Locate the cell with the specified text and output its [X, Y] center coordinate. 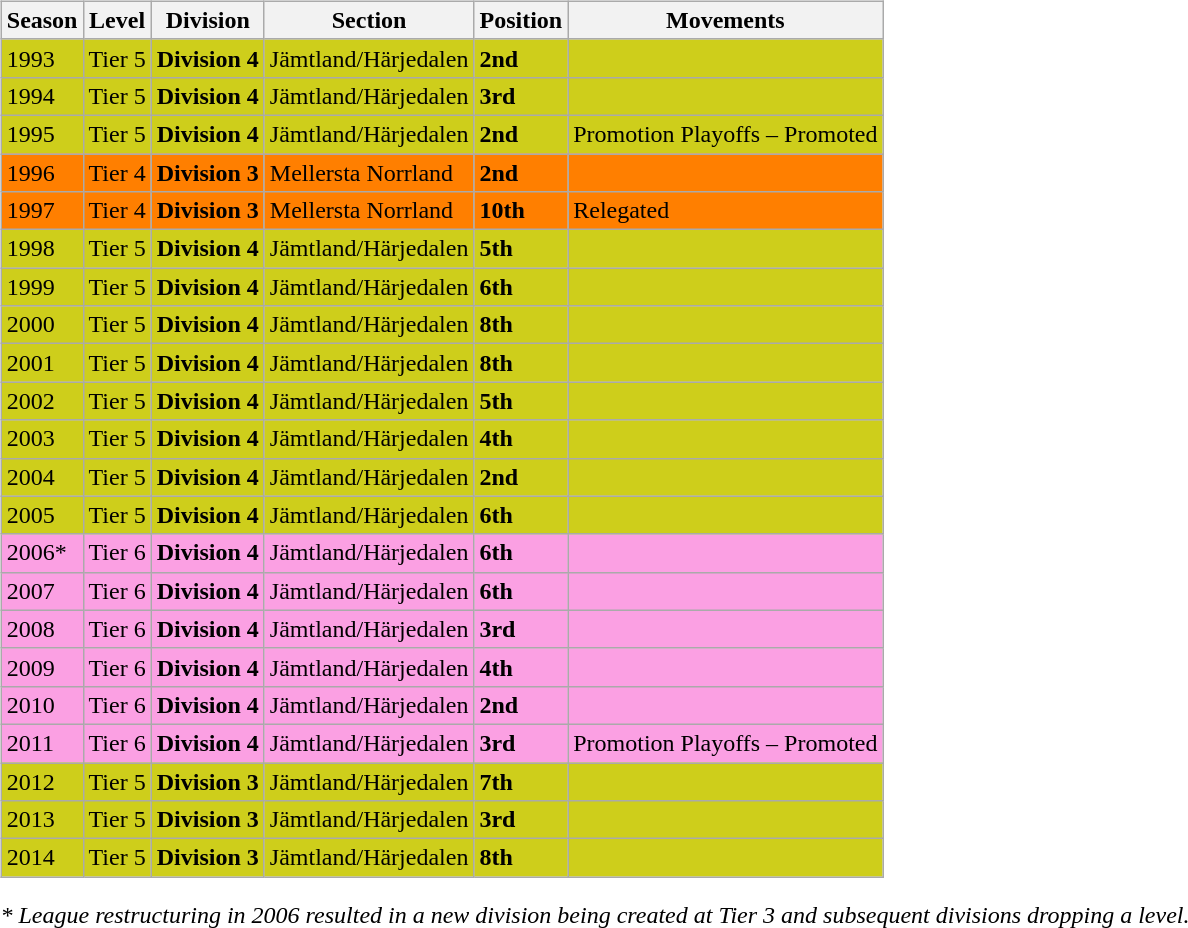
1994 [42, 96]
1995 [42, 134]
1996 [42, 173]
1998 [42, 249]
2004 [42, 477]
7th [521, 781]
2002 [42, 401]
2013 [42, 820]
2005 [42, 515]
1999 [42, 287]
Level [117, 20]
2011 [42, 743]
1993 [42, 58]
Division [208, 20]
2007 [42, 591]
2010 [42, 705]
Relegated [726, 211]
2009 [42, 667]
Movements [726, 20]
2003 [42, 439]
Season [42, 20]
2006* [42, 553]
2014 [42, 858]
2001 [42, 363]
1997 [42, 211]
2008 [42, 629]
Section [369, 20]
Position [521, 20]
10th [521, 211]
2000 [42, 325]
2012 [42, 781]
